Return the [x, y] coordinate for the center point of the cell that contains the specified text.  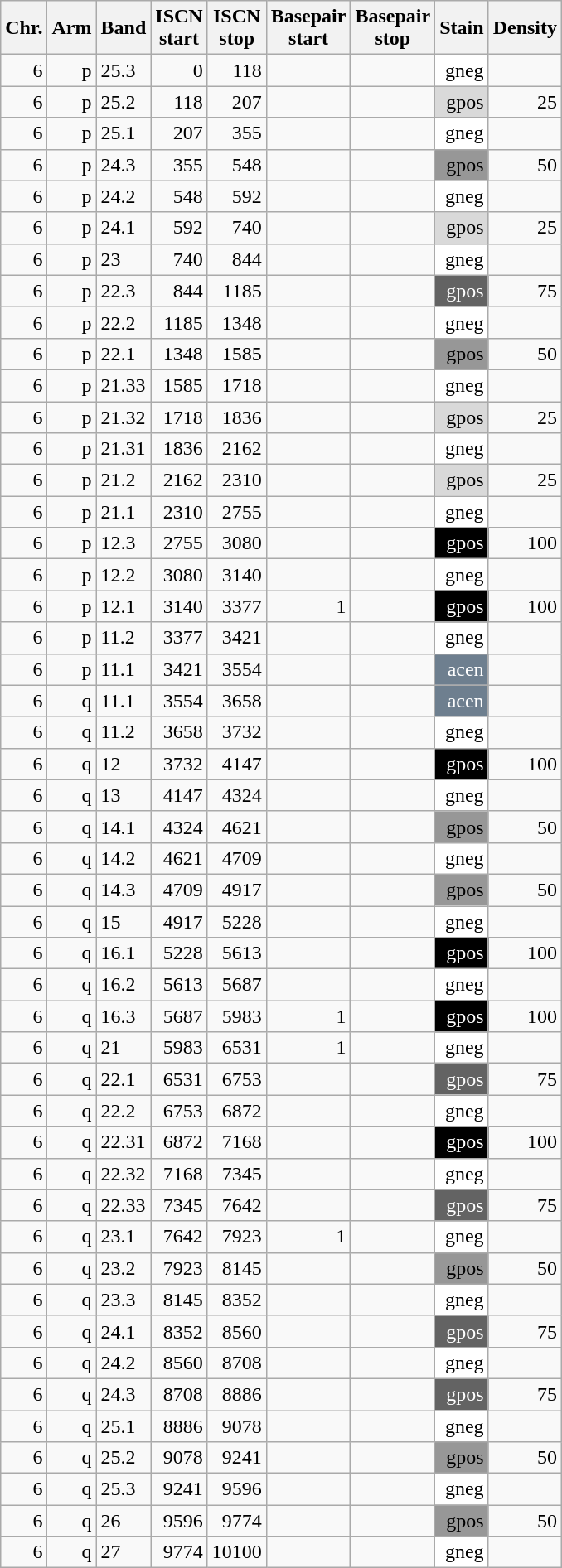
ISCNstop [237, 28]
21.32 [124, 417]
Arm [71, 28]
21.33 [124, 385]
23.2 [124, 1268]
21 [124, 1048]
16.2 [124, 985]
14.2 [124, 858]
23.3 [124, 1300]
22.32 [124, 1174]
Density [525, 28]
ISCNstart [179, 28]
23.1 [124, 1237]
Stain [462, 28]
23 [124, 259]
14.1 [124, 827]
21.1 [124, 512]
26 [124, 1521]
Basepairstart [308, 28]
16.1 [124, 953]
0 [179, 70]
22.3 [124, 291]
12 [124, 764]
21.2 [124, 480]
14.3 [124, 890]
13 [124, 795]
12.3 [124, 543]
21.31 [124, 449]
12.1 [124, 606]
27 [124, 1552]
22.33 [124, 1205]
Basepairstop [393, 28]
12.2 [124, 575]
Band [124, 28]
15 [124, 922]
Chr. [24, 28]
22.31 [124, 1142]
10100 [237, 1552]
16.3 [124, 1016]
